Pinpoint the cell where the given text exists, returning its [x, y] midpoint coordinate. 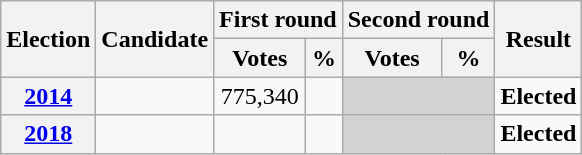
Second round [418, 20]
Result [538, 39]
Candidate [155, 39]
2018 [48, 134]
First round [278, 20]
Election [48, 39]
775,340 [260, 96]
2014 [48, 96]
